Identify which cell holds the provided text, then report its (X, Y) central coordinate. 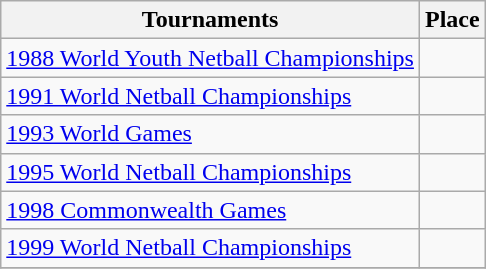
1995 World Netball Championships (210, 172)
1988 World Youth Netball Championships (210, 58)
1999 World Netball Championships (210, 248)
1993 World Games (210, 134)
1991 World Netball Championships (210, 96)
Place (452, 20)
Tournaments (210, 20)
1998 Commonwealth Games (210, 210)
